From the cell containing the given text, extract its center point as (X, Y) coordinate. 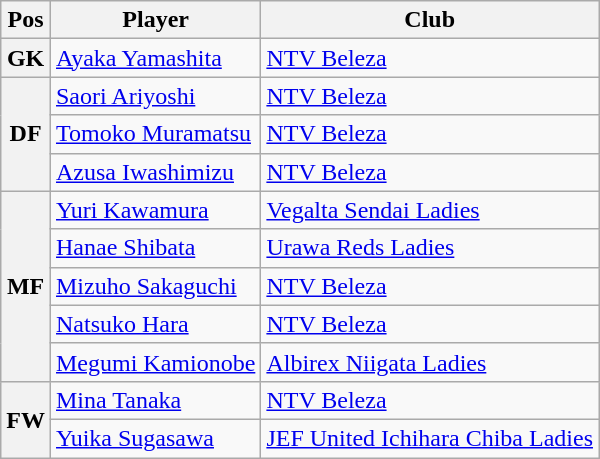
Tomoko Muramatsu (155, 134)
Megumi Kamionobe (155, 362)
Ayaka Yamashita (155, 58)
DF (26, 134)
Yuri Kawamura (155, 210)
Club (430, 20)
Azusa Iwashimizu (155, 172)
Natsuko Hara (155, 324)
Pos (26, 20)
GK (26, 58)
Vegalta Sendai Ladies (430, 210)
Yuika Sugasawa (155, 438)
Albirex Niigata Ladies (430, 362)
Urawa Reds Ladies (430, 248)
Player (155, 20)
FW (26, 419)
Mina Tanaka (155, 400)
JEF United Ichihara Chiba Ladies (430, 438)
Hanae Shibata (155, 248)
Mizuho Sakaguchi (155, 286)
MF (26, 286)
Saori Ariyoshi (155, 96)
